Search for the cell housing the specified text and yield its (X, Y) center coordinate. 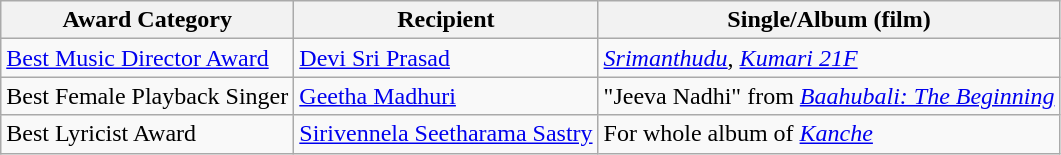
Recipient (446, 20)
Award Category (148, 20)
Devi Sri Prasad (446, 58)
Geetha Madhuri (446, 96)
For whole album of Kanche (829, 134)
Best Female Playback Singer (148, 96)
Best Lyricist Award (148, 134)
Single/Album (film) (829, 20)
Srimanthudu, Kumari 21F (829, 58)
Best Music Director Award (148, 58)
Sirivennela Seetharama Sastry (446, 134)
"Jeeva Nadhi" from Baahubali: The Beginning (829, 96)
